Return (x, y) of the center of cell containing provided text 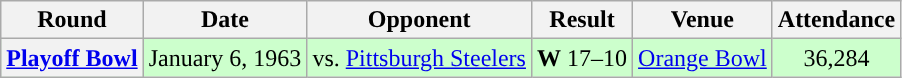
vs. Pittsburgh Steelers (420, 58)
Venue (703, 20)
Opponent (420, 20)
Date (225, 20)
Round (72, 20)
Result (582, 20)
W 17–10 (582, 58)
January 6, 1963 (225, 58)
Orange Bowl (703, 58)
36,284 (836, 58)
Playoff Bowl (72, 58)
Attendance (836, 20)
